Find where the given text appears and provide that cell's center as [X, Y] coordinate. 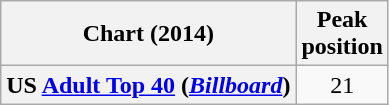
21 [342, 85]
Peakposition [342, 34]
US Adult Top 40 (Billboard) [148, 85]
Chart (2014) [148, 34]
